Search for the cell housing the specified text and yield its [X, Y] center coordinate. 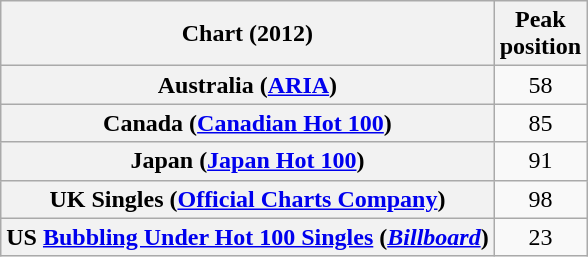
23 [540, 237]
Peakposition [540, 34]
98 [540, 199]
Australia (ARIA) [248, 85]
UK Singles (Official Charts Company) [248, 199]
85 [540, 123]
58 [540, 85]
US Bubbling Under Hot 100 Singles (Billboard) [248, 237]
91 [540, 161]
Canada (Canadian Hot 100) [248, 123]
Japan (Japan Hot 100) [248, 161]
Chart (2012) [248, 34]
